Scan for the cell matching the given text and deliver its (X, Y) coordinate at center. 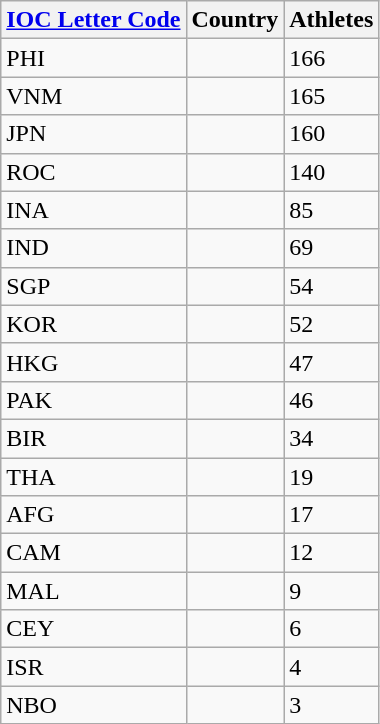
12 (332, 553)
52 (332, 324)
17 (332, 515)
Country (235, 20)
69 (332, 248)
HKG (94, 362)
INA (94, 210)
PAK (94, 400)
IND (94, 248)
KOR (94, 324)
Athletes (332, 20)
AFG (94, 515)
9 (332, 591)
ISR (94, 667)
165 (332, 96)
166 (332, 58)
MAL (94, 591)
VNM (94, 96)
47 (332, 362)
46 (332, 400)
NBO (94, 705)
34 (332, 438)
85 (332, 210)
CEY (94, 629)
ROC (94, 172)
THA (94, 477)
4 (332, 667)
54 (332, 286)
IOC Letter Code (94, 20)
140 (332, 172)
6 (332, 629)
PHI (94, 58)
CAM (94, 553)
3 (332, 705)
160 (332, 134)
SGP (94, 286)
BIR (94, 438)
JPN (94, 134)
19 (332, 477)
